For the text-containing cell, return its midpoint in (X, Y) coordinate format. 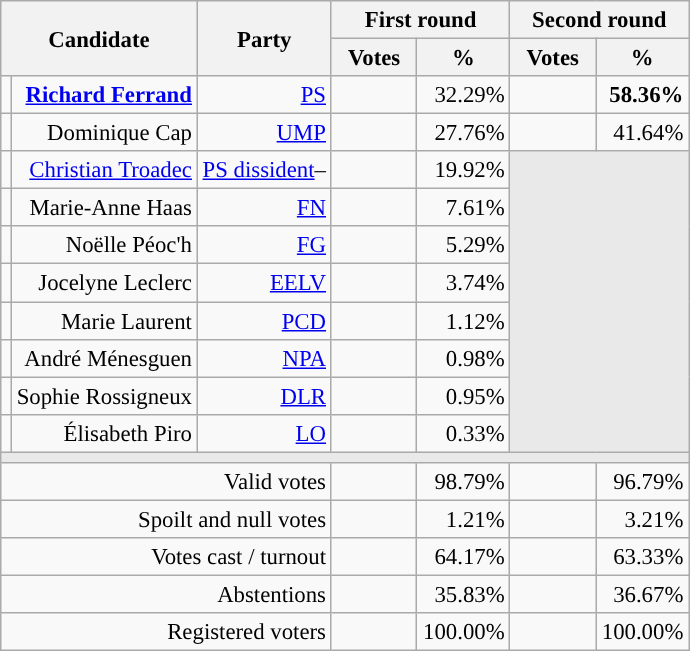
Richard Ferrand (104, 95)
Abstentions (166, 594)
PS (264, 95)
Candidate (99, 38)
63.33% (642, 557)
0.98% (464, 358)
19.92% (464, 170)
Jocelyne Leclerc (104, 283)
7.61% (464, 208)
Second round (600, 20)
Registered voters (166, 632)
First round (420, 20)
98.79% (464, 482)
1.12% (464, 321)
1.21% (464, 519)
32.29% (464, 95)
36.67% (642, 594)
41.64% (642, 133)
André Ménesguen (104, 358)
0.95% (464, 396)
3.21% (642, 519)
Noëlle Péoc'h (104, 245)
PCD (264, 321)
Spoilt and null votes (166, 519)
58.36% (642, 95)
Party (264, 38)
Sophie Rossigneux (104, 396)
UMP (264, 133)
27.76% (464, 133)
Christian Troadec (104, 170)
PS dissident– (264, 170)
3.74% (464, 283)
Élisabeth Piro (104, 433)
0.33% (464, 433)
64.17% (464, 557)
Marie Laurent (104, 321)
EELV (264, 283)
FG (264, 245)
DLR (264, 396)
Marie-Anne Haas (104, 208)
NPA (264, 358)
FN (264, 208)
Valid votes (166, 482)
96.79% (642, 482)
35.83% (464, 594)
LO (264, 433)
5.29% (464, 245)
Votes cast / turnout (166, 557)
Dominique Cap (104, 133)
